Locate the cell with the specified text and output its [X, Y] center coordinate. 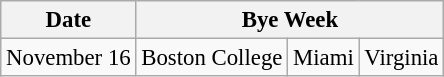
Bye Week [290, 20]
Virginia [402, 58]
Date [68, 20]
Boston College [212, 58]
November 16 [68, 58]
Miami [324, 58]
